Output the [X, Y] coordinate of the center of the cell containing the given text.  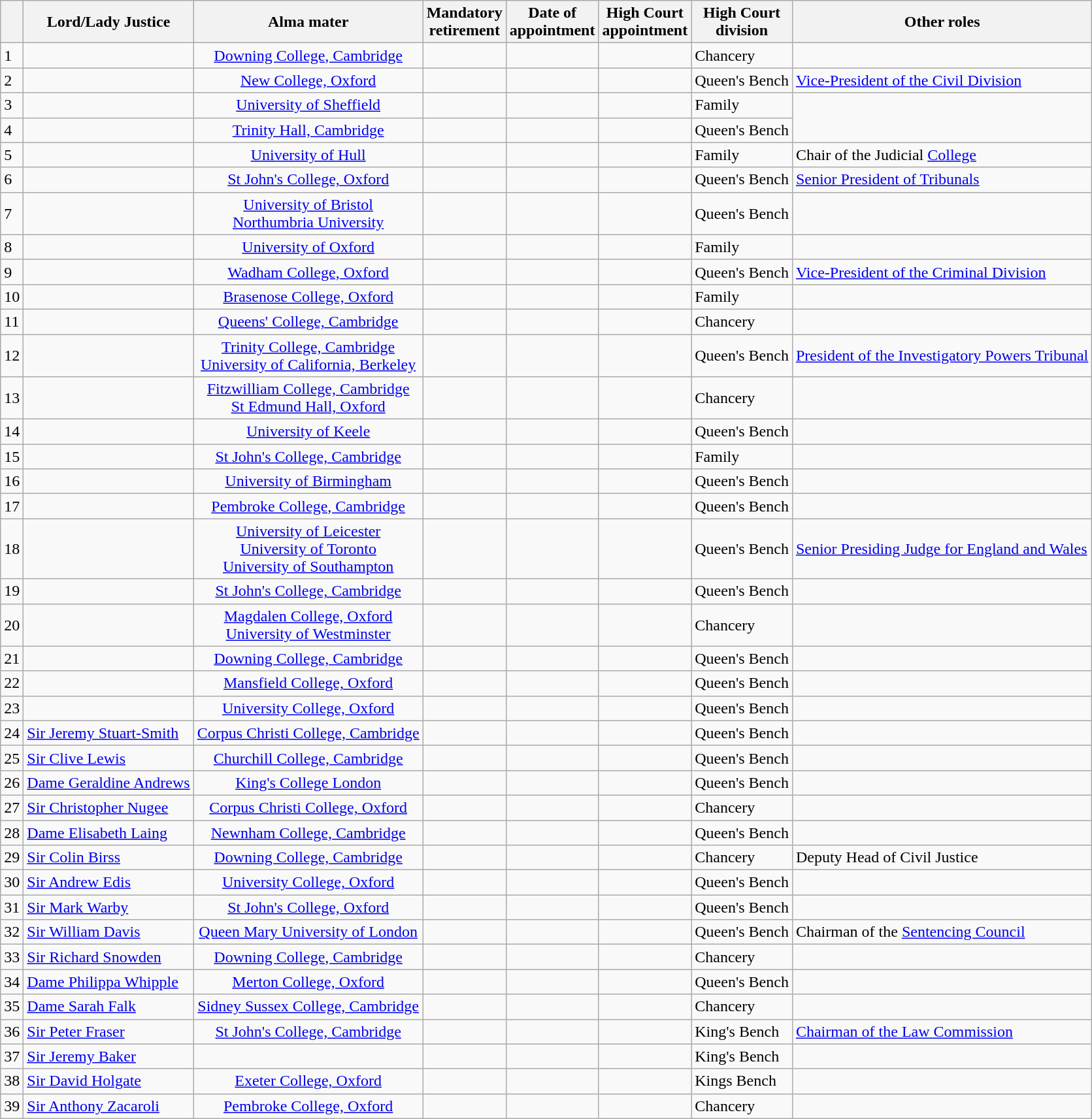
9 [12, 272]
Queen Mary University of London [308, 932]
Newnham College, Cambridge [308, 833]
36 [12, 1031]
Sir David Holgate [108, 1081]
University of Sheffield [308, 105]
Chair of the Judicial College [942, 155]
Sir Richard Snowden [108, 957]
President of the Investigatory Powers Tribunal [942, 355]
Trinity Hall, Cambridge [308, 130]
20 [12, 624]
26 [12, 783]
University of Birmingham [308, 481]
Sir Colin Birss [108, 858]
High Courtappointment [645, 22]
Pembroke College, Oxford [308, 1106]
Sir Christopher Nugee [108, 807]
31 [12, 907]
Vice-President of the Criminal Division [942, 272]
Churchill College, Cambridge [308, 758]
35 [12, 1007]
33 [12, 957]
11 [12, 321]
University of Oxford [308, 247]
Sir Mark Warby [108, 907]
5 [12, 155]
Sir Jeremy Stuart-Smith [108, 733]
39 [12, 1106]
Chairman of the Law Commission [942, 1031]
21 [12, 658]
6 [12, 180]
Sir Clive Lewis [108, 758]
12 [12, 355]
Sir William Davis [108, 932]
Dame Philippa Whipple [108, 982]
Pembroke College, Cambridge [308, 506]
Corpus Christi College, Cambridge [308, 733]
22 [12, 683]
34 [12, 982]
Merton College, Oxford [308, 982]
2 [12, 80]
28 [12, 833]
7 [12, 213]
Kings Bench [742, 1081]
Deputy Head of Civil Justice [942, 858]
University of Keele [308, 432]
Sir Anthony Zacaroli [108, 1106]
14 [12, 432]
19 [12, 591]
30 [12, 883]
New College, Oxford [308, 80]
37 [12, 1056]
32 [12, 932]
Mandatoryretirement [464, 22]
Corpus Christi College, Oxford [308, 807]
Other roles [942, 22]
Queens' College, Cambridge [308, 321]
Chairman of the Sentencing Council [942, 932]
King's College London [308, 783]
8 [12, 247]
University of LeicesterUniversity of TorontoUniversity of Southampton [308, 549]
Vice-President of the Civil Division [942, 80]
Exeter College, Oxford [308, 1081]
Sir Peter Fraser [108, 1031]
Sidney Sussex College, Cambridge [308, 1007]
Sir Jeremy Baker [108, 1056]
3 [12, 105]
Senior President of Tribunals [942, 180]
18 [12, 549]
Lord/Lady Justice [108, 22]
23 [12, 708]
Fitzwilliam College, Cambridge St Edmund Hall, Oxford [308, 398]
Wadham College, Oxford [308, 272]
15 [12, 457]
1 [12, 56]
13 [12, 398]
25 [12, 758]
38 [12, 1081]
10 [12, 297]
University of Hull [308, 155]
Mansfield College, Oxford [308, 683]
27 [12, 807]
Alma mater [308, 22]
Sir Andrew Edis [108, 883]
Brasenose College, Oxford [308, 297]
Senior Presiding Judge for England and Wales [942, 549]
Dame Geraldine Andrews [108, 783]
University of Bristol Northumbria University [308, 213]
Trinity College, Cambridge University of California, Berkeley [308, 355]
17 [12, 506]
4 [12, 130]
Dame Elisabeth Laing [108, 833]
High Courtdivision [742, 22]
Date ofappointment [552, 22]
24 [12, 733]
Dame Sarah Falk [108, 1007]
29 [12, 858]
Magdalen College, OxfordUniversity of Westminster [308, 624]
16 [12, 481]
